Return the [X, Y] coordinate for the center point of the cell that contains the specified text.  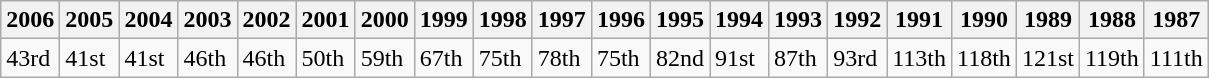
93rd [858, 58]
1993 [798, 20]
43rd [30, 58]
1992 [858, 20]
1998 [502, 20]
111th [1176, 58]
91st [740, 58]
2004 [148, 20]
1995 [680, 20]
2001 [326, 20]
59th [384, 58]
2002 [266, 20]
1996 [620, 20]
113th [920, 58]
1988 [1112, 20]
2000 [384, 20]
2003 [208, 20]
2006 [30, 20]
121st [1048, 58]
1994 [740, 20]
2005 [90, 20]
87th [798, 58]
118th [984, 58]
119th [1112, 58]
50th [326, 58]
1997 [562, 20]
1987 [1176, 20]
1991 [920, 20]
78th [562, 58]
1989 [1048, 20]
1999 [444, 20]
67th [444, 58]
82nd [680, 58]
1990 [984, 20]
